Identify which cell holds the provided text, then report its [x, y] central coordinate. 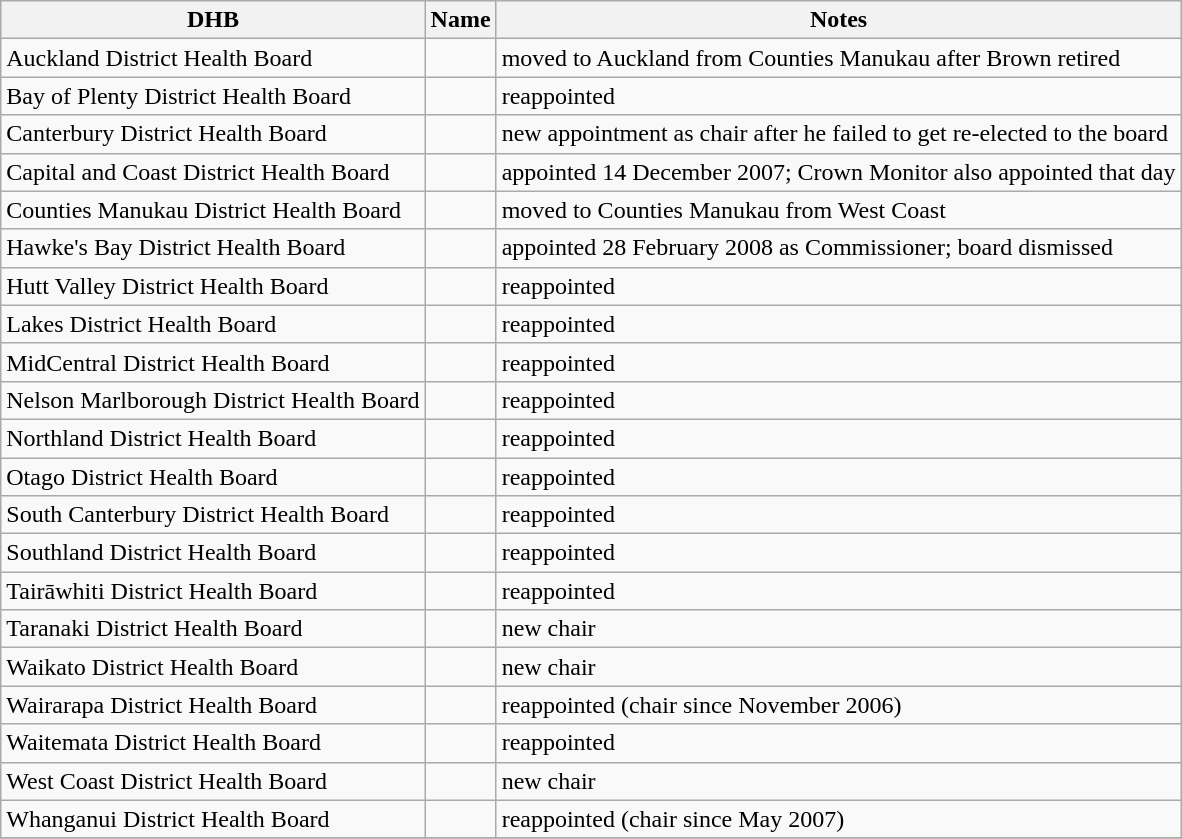
Southland District Health Board [213, 553]
Whanganui District Health Board [213, 819]
Lakes District Health Board [213, 324]
Hawke's Bay District Health Board [213, 248]
Otago District Health Board [213, 477]
Counties Manukau District Health Board [213, 210]
South Canterbury District Health Board [213, 515]
appointed 28 February 2008 as Commissioner; board dismissed [838, 248]
Bay of Plenty District Health Board [213, 96]
Hutt Valley District Health Board [213, 286]
Taranaki District Health Board [213, 629]
Waitemata District Health Board [213, 743]
moved to Counties Manukau from West Coast [838, 210]
MidCentral District Health Board [213, 362]
West Coast District Health Board [213, 781]
Wairarapa District Health Board [213, 705]
Notes [838, 20]
Capital and Coast District Health Board [213, 172]
reappointed (chair since May 2007) [838, 819]
Tairāwhiti District Health Board [213, 591]
DHB [213, 20]
Auckland District Health Board [213, 58]
Nelson Marlborough District Health Board [213, 400]
moved to Auckland from Counties Manukau after Brown retired [838, 58]
Northland District Health Board [213, 438]
new appointment as chair after he failed to get re-elected to the board [838, 134]
appointed 14 December 2007; Crown Monitor also appointed that day [838, 172]
Waikato District Health Board [213, 667]
Name [460, 20]
Canterbury District Health Board [213, 134]
reappointed (chair since November 2006) [838, 705]
